Extract the (x, y) coordinate from the center of the cell holding the provided text.  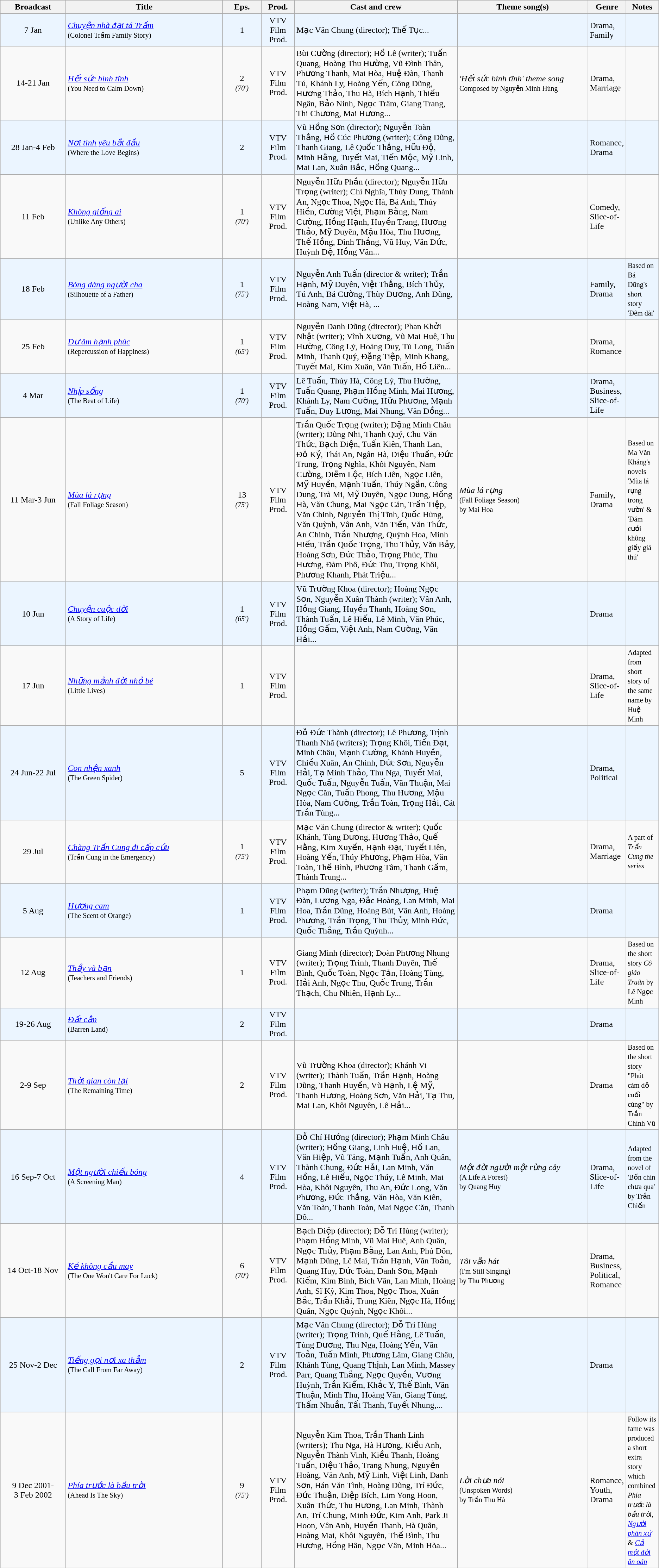
14 Oct-18 Nov (33, 1270)
29 Jul (33, 851)
Mùa lá rụng (Fall Foliage Season) (144, 500)
24 Jun-22 Jul (33, 773)
Một đời người một rừng cây(A Life A Forest)by Quang Huy (522, 1176)
A part of Trần Cung the series (642, 851)
Based on Bá Dũng's short story 'Đêm dài' (642, 289)
Hết sức bình tĩnh (You Need to Calm Down) (144, 83)
Lời chưa nói(Unspoken Words)by Trần Thu Hà (522, 1490)
4 (242, 1176)
Drama, Political (607, 773)
11 Mar-3 Jun (33, 500)
19-26 Aug (33, 1024)
Notes (642, 7)
28 Jan-4 Feb (33, 147)
Adapted from short story of the same name by Huệ Minh (642, 685)
Chuyện nhà đại tá Trầm (Colonel Trầm Family Story) (144, 30)
Con nhện xanh (The Green Spider) (144, 773)
Drama, Business, Slice-of-Life (607, 396)
Based on the short story "Phút cám dỗ cuối cùng" by Trần Chinh Vũ (642, 1085)
'Hết sức bình tĩnh' theme song Composed by Nguyễn Minh Hùng (522, 83)
Follow its fame was produced a short extra story which combined Phía trước là bầu trời, Người phán xử & Cả một đời ân oán (642, 1490)
Prod. (278, 7)
Dư âm hạnh phúc (Repercussion of Happiness) (144, 346)
Chuyện cuộc đời (A Story of Life) (144, 613)
2-9 Sep (33, 1085)
Không giống ai (Unlike Any Others) (144, 216)
Drama, Business, Political, Romance (607, 1270)
Romance, Youth, Drama (607, 1490)
18 Feb (33, 289)
9 Dec 2001-3 Feb 2002 (33, 1490)
Eps. (242, 7)
Drama, Romance (607, 346)
5 Aug (33, 911)
9(75′) (242, 1490)
Những mảnh đời nhỏ bé (Little Lives) (144, 685)
Chàng Trần Cung đi cấp cứu (Trần Cung in the Emergency) (144, 851)
Thầy và bạn (Teachers and Friends) (144, 973)
Drama, Family (607, 30)
Cast and crew (376, 7)
Đất cằn (Barren Land) (144, 1024)
2(70′) (242, 83)
Title (144, 7)
Kẻ không cầu may (The One Won't Care For Luck) (144, 1270)
25 Nov-2 Dec (33, 1365)
Genre (607, 7)
4 Mar (33, 396)
Phía trước là bầu trời (Ahead Is The Sky) (144, 1490)
Based on Ma Văn Kháng's novels 'Mùa lá rụng trong vườn' & 'Đám cưới không giấy giá thú' (642, 500)
Broadcast (33, 7)
5 (242, 773)
10 Jun (33, 613)
7 Jan (33, 30)
Based on the short story Cô giáo Truân by Lê Ngọc Minh (642, 973)
Tiếng gọi nơi xa thẳm (The Call From Far Away) (144, 1365)
Bóng dáng người cha (Silhouette of a Father) (144, 289)
Thời gian còn lại (The Remaining Time) (144, 1085)
Nơi tình yêu bắt đầu (Where the Love Begins) (144, 147)
16 Sep-7 Oct (33, 1176)
Nguyễn Anh Tuấn (director & writer); Trần Hạnh, Mỹ Duyên, Việt Thắng, Bích Thủy, Tú Anh, Bá Cường, Thùy Dương, Anh Dũng, Hoàng Nam, Việt Hà, ... (376, 289)
17 Jun (33, 685)
Nhịp sống (The Beat of Life) (144, 396)
Mùa lá rụng(Fall Foliage Season)by Mai Hoa (522, 500)
Một người chiếu bóng (A Screening Man) (144, 1176)
Comedy, Slice-of-Life (607, 216)
6(70′) (242, 1270)
11 Feb (33, 216)
14-21 Jan (33, 83)
Hương cam (The Scent of Orange) (144, 911)
Romance, Drama (607, 147)
25 Feb (33, 346)
13(75′) (242, 500)
Theme song(s) (522, 7)
Mạc Văn Chung (director); Thế Tục... (376, 30)
12 Aug (33, 973)
Adapted from the novel of 'Bốn chín chưa qua' by Trần Chiến (642, 1176)
Tôi vẫn hát(I'm Still Singing)by Thu Phương (522, 1270)
